Return [x, y] of the center of cell containing provided text 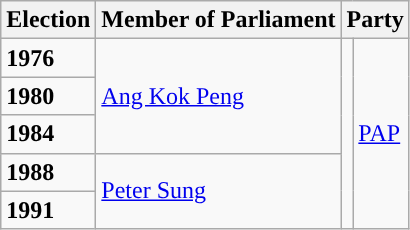
Member of Parliament [218, 20]
1980 [48, 96]
PAP [382, 134]
1991 [48, 210]
Ang Kok Peng [218, 96]
1984 [48, 134]
1988 [48, 172]
Election [48, 20]
Peter Sung [218, 191]
1976 [48, 58]
Party [375, 20]
